Detect which cell encompasses the target text, then output its [X, Y] center coordinate. 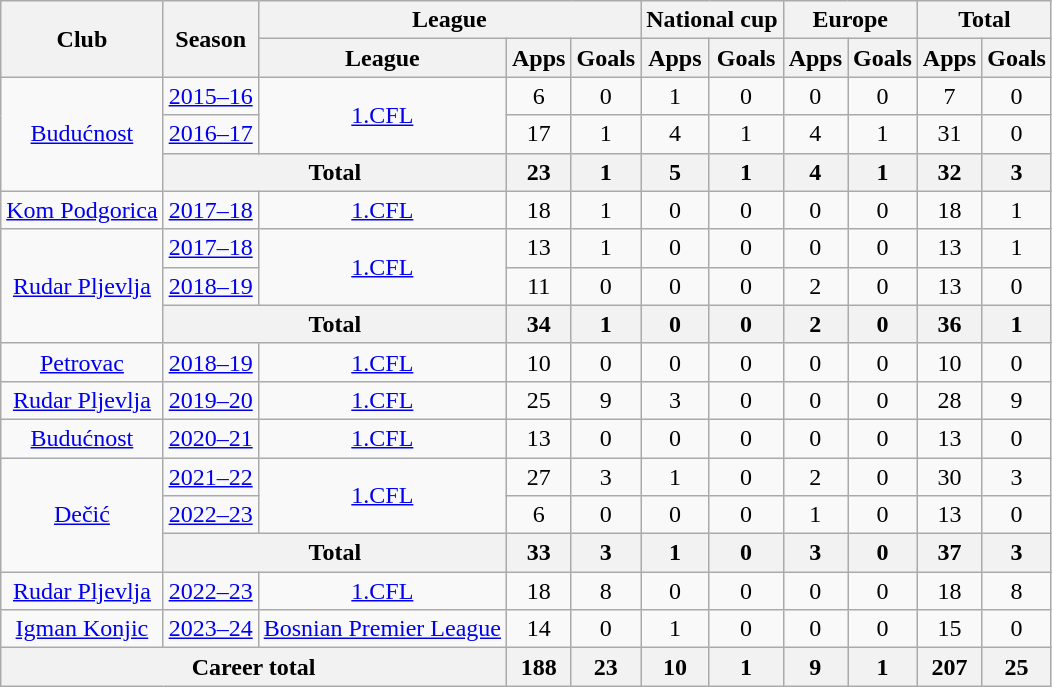
5 [675, 172]
2021–22 [210, 477]
32 [949, 172]
36 [949, 324]
27 [539, 477]
28 [949, 400]
Europe [850, 20]
2020–21 [210, 438]
2019–20 [210, 400]
Igman Konjic [82, 629]
National cup [712, 20]
33 [539, 553]
30 [949, 477]
15 [949, 629]
Dečić [82, 515]
Club [82, 39]
2023–24 [210, 629]
2016–17 [210, 134]
Bosnian Premier League [382, 629]
11 [539, 286]
188 [539, 667]
Career total [254, 667]
7 [949, 96]
17 [539, 134]
14 [539, 629]
31 [949, 134]
Petrovac [82, 362]
Season [210, 39]
37 [949, 553]
207 [949, 667]
34 [539, 324]
2015–16 [210, 96]
Kom Podgorica [82, 210]
